Capture the cell that displays the provided text and extract its (x, y) central coordinate. 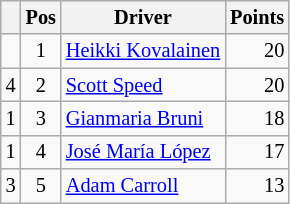
Adam Carroll (143, 186)
5 (41, 186)
17 (257, 152)
José María López (143, 152)
Driver (143, 17)
Points (257, 17)
2 (41, 85)
Heikki Kovalainen (143, 51)
Gianmaria Bruni (143, 118)
13 (257, 186)
18 (257, 118)
Pos (41, 17)
Scott Speed (143, 85)
